Pinpoint the cell where the given text exists, returning its [x, y] midpoint coordinate. 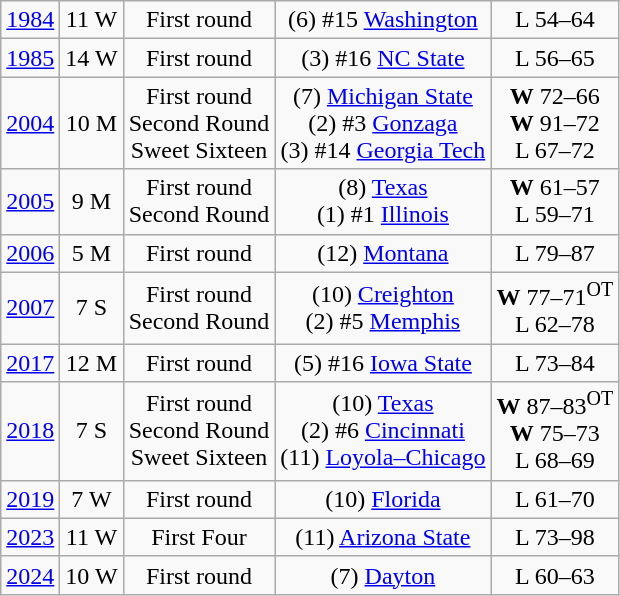
14 W [92, 58]
(8) Texas(1) #1 Illinois [383, 202]
(10) Florida [383, 499]
L 56–65 [555, 58]
2018 [30, 432]
(10) Creighton(2) #5 Memphis [383, 308]
2024 [30, 575]
10 W [92, 575]
12 M [92, 363]
W 72–66W 91–72L 67–72 [555, 123]
W 87–83OTW 75–73L 68–69 [555, 432]
(5) #16 Iowa State [383, 363]
2004 [30, 123]
L 79–87 [555, 253]
L 61–70 [555, 499]
2023 [30, 537]
(10) Texas(2) #6 Cincinnati(11) Loyola–Chicago [383, 432]
W 61–57L 59–71 [555, 202]
(7) Dayton [383, 575]
2007 [30, 308]
L 73–84 [555, 363]
(7) Michigan State(2) #3 Gonzaga(3) #14 Georgia Tech [383, 123]
(6) #15 Washington [383, 20]
L 54–64 [555, 20]
10 M [92, 123]
9 M [92, 202]
2019 [30, 499]
(3) #16 NC State [383, 58]
1984 [30, 20]
L 73–98 [555, 537]
W 77–71OTL 62–78 [555, 308]
(12) Montana [383, 253]
7 W [92, 499]
2017 [30, 363]
L 60–63 [555, 575]
First Four [199, 537]
2006 [30, 253]
(11) Arizona State [383, 537]
1985 [30, 58]
5 M [92, 253]
2005 [30, 202]
